Identify which cell holds the provided text, then report its [X, Y] central coordinate. 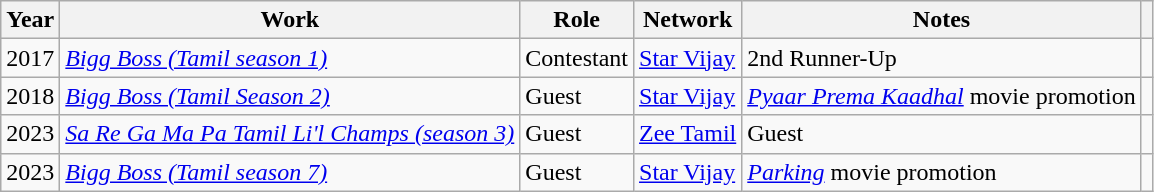
Work [290, 20]
Sa Re Ga Ma Pa Tamil Li'l Champs (season 3) [290, 134]
Bigg Boss (Tamil season 7) [290, 172]
Role [577, 20]
Network [688, 20]
2018 [30, 96]
Contestant [577, 58]
Zee Tamil [688, 134]
2nd Runner-Up [942, 58]
Pyaar Prema Kaadhal movie promotion [942, 96]
Parking movie promotion [942, 172]
Bigg Boss (Tamil season 1) [290, 58]
Notes [942, 20]
Bigg Boss (Tamil Season 2) [290, 96]
2017 [30, 58]
Year [30, 20]
